Output the (x, y) coordinate of the center of the cell containing the given text.  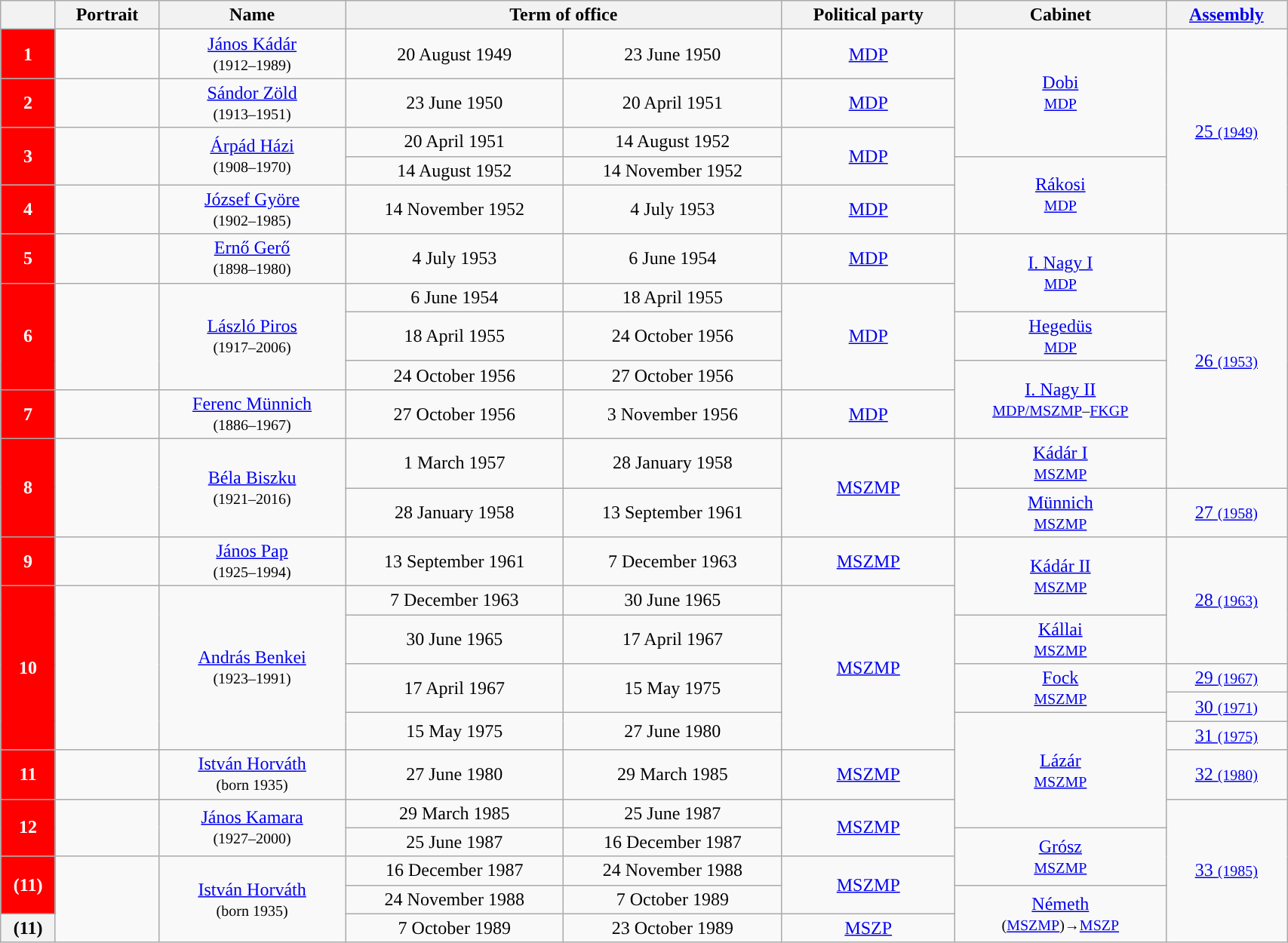
Assembly (1227, 15)
28 (1963) (1227, 601)
1 (29, 54)
12 (29, 828)
I. Nagy IMDP (1061, 273)
25 (1949) (1227, 131)
I. Nagy IIMDP/MSZMP–FKGP (1061, 400)
Political party (868, 15)
4 (29, 210)
Béla Biszku(1921–2016) (252, 487)
Kádár IIMSZMP (1061, 576)
6 (29, 336)
11 (29, 774)
FockMSZMP (1061, 688)
János Pap(1925–1994) (252, 561)
1 March 1957 (454, 463)
23 October 1989 (673, 928)
32 (1980) (1227, 774)
János Kamara(1927–2000) (252, 828)
Ferenc Münnich(1886–1967) (252, 413)
KállaiMSZMP (1061, 640)
29 (1967) (1227, 678)
33 (1985) (1227, 871)
Kádár IMSZMP (1061, 463)
HegedüsMDP (1061, 336)
8 (29, 487)
DobiMDP (1061, 93)
József Györe(1902–1985) (252, 210)
3 November 1956 (673, 413)
Németh(MSZMP)→MSZP (1061, 914)
10 (29, 668)
Árpád Házi(1908–1970) (252, 156)
9 (29, 561)
László Piros(1917–2006) (252, 336)
2 (29, 103)
András Benkei(1923–1991) (252, 668)
3 (29, 156)
30 (1971) (1227, 707)
RákosiMDP (1061, 195)
31 (1975) (1227, 736)
MünnichMSZMP (1061, 511)
GrószMSZMP (1061, 856)
Portrait (107, 15)
7 (29, 413)
20 August 1949 (454, 54)
MSZP (868, 928)
Cabinet (1061, 15)
5 (29, 258)
Sándor Zöld(1913–1951) (252, 103)
János Kádár(1912–1989) (252, 54)
LázárMSZMP (1061, 770)
Term of office (564, 15)
Name (252, 15)
Ernő Gerő(1898–1980) (252, 258)
26 (1953) (1227, 361)
27 (1958) (1227, 511)
